Detect which cell encompasses the target text, then output its [x, y] center coordinate. 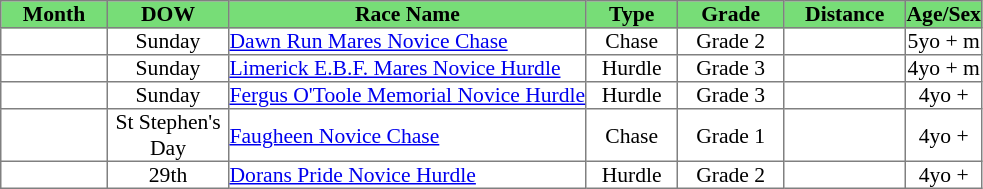
Race Name [408, 14]
DOW [168, 14]
Type [632, 14]
Limerick E.B.F. Mares Novice Hurdle [408, 68]
Fergus O'Toole Memorial Novice Hurdle [408, 96]
Grade 1 [730, 135]
Dorans Pride Novice Hurdle [408, 174]
Faugheen Novice Chase [408, 135]
St Stephen's Day [168, 135]
Distance [845, 14]
Month [54, 14]
29th [168, 174]
5yo + m [943, 42]
Age/Sex [943, 14]
4yo + m [943, 68]
Grade [730, 14]
Dawn Run Mares Novice Chase [408, 42]
